Output the [x, y] coordinate of the center of the cell containing the given text.  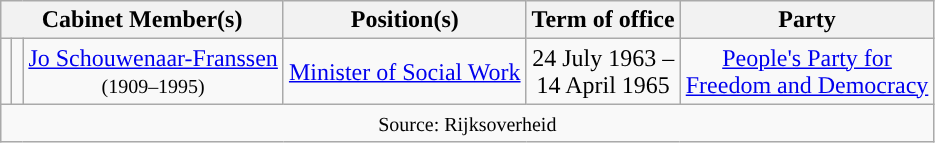
Party [807, 20]
24 July 1963 – 14 April 1965 [603, 72]
Minister of Social Work [404, 72]
Source: Rijksoverheid [468, 123]
Cabinet Member(s) [142, 20]
Term of office [603, 20]
Position(s) [404, 20]
Jo Schouwenaar-Franssen (1909–1995) [154, 72]
People's Party for Freedom and Democracy [807, 72]
